Return the [x, y] coordinate for the center point of the cell that contains the specified text.  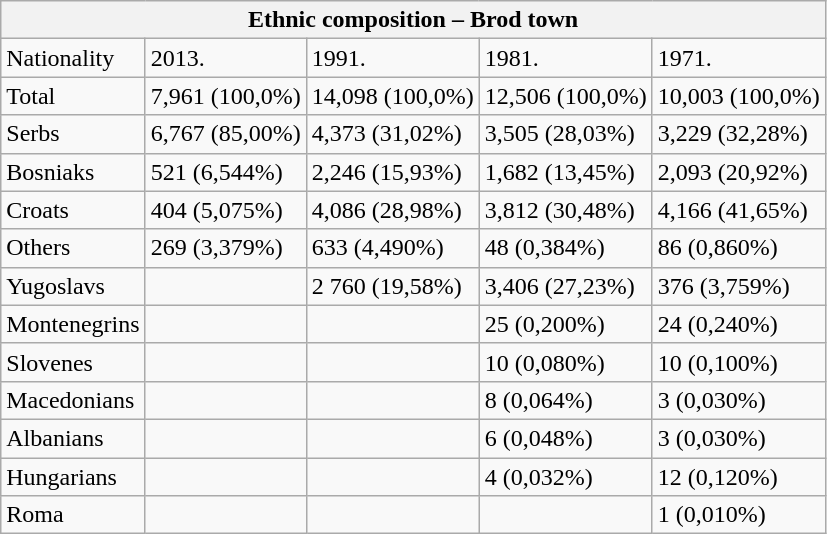
Montenegrins [73, 324]
Hungarians [73, 477]
Yugoslavs [73, 286]
269 (3,379%) [226, 248]
3,406 (27,23%) [566, 286]
7,961 (100,0%) [226, 96]
8 (0,064%) [566, 400]
Total [73, 96]
Roma [73, 515]
Bosniaks [73, 172]
521 (6,544%) [226, 172]
3,505 (28,03%) [566, 134]
4,373 (31,02%) [392, 134]
1,682 (13,45%) [566, 172]
12,506 (100,0%) [566, 96]
2,246 (15,93%) [392, 172]
3,229 (32,28%) [738, 134]
2013. [226, 58]
6 (0,048%) [566, 438]
376 (3,759%) [738, 286]
25 (0,200%) [566, 324]
10 (0,080%) [566, 362]
Albanians [73, 438]
1981. [566, 58]
Serbs [73, 134]
3,812 (30,48%) [566, 210]
633 (4,490%) [392, 248]
2 760 (19,58%) [392, 286]
6,767 (85,00%) [226, 134]
4,086 (28,98%) [392, 210]
Ethnic composition – Brod town [414, 20]
10,003 (100,0%) [738, 96]
1991. [392, 58]
12 (0,120%) [738, 477]
4 (0,032%) [566, 477]
Nationality [73, 58]
1 (0,010%) [738, 515]
Others [73, 248]
48 (0,384%) [566, 248]
86 (0,860%) [738, 248]
24 (0,240%) [738, 324]
4,166 (41,65%) [738, 210]
Slovenes [73, 362]
1971. [738, 58]
10 (0,100%) [738, 362]
404 (5,075%) [226, 210]
Croats [73, 210]
2,093 (20,92%) [738, 172]
Macedonians [73, 400]
14,098 (100,0%) [392, 96]
